Identify which cell holds the provided text, then report its [x, y] central coordinate. 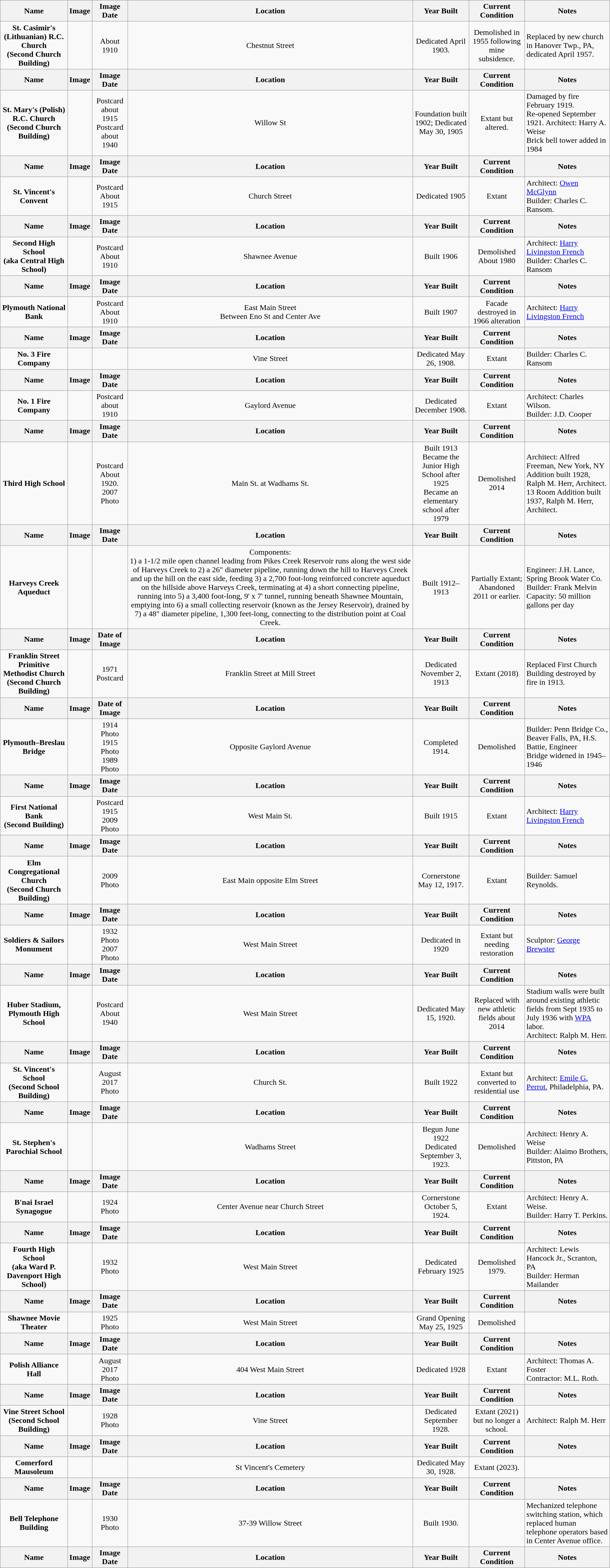
Bell Telephone Building [34, 1523]
37-39 Willow Street [270, 1523]
Cornerstone May 12, 1917. [441, 880]
Vine Street School(Second School Building) [34, 1420]
Extant (2023). [497, 1467]
1928 Photo [109, 1420]
Extant (2018) [497, 674]
Demolished 2014 [497, 483]
Shawnee Avenue [270, 256]
St Vincent's Cemetery [270, 1467]
Dedicated 1928 [441, 1369]
Architect: Henry A. Weise.Builder: Harry T. Perkins. [567, 1207]
Franklin Street at Mill Street [270, 674]
1914 Photo1915 Photo1989 Photo [109, 747]
Architect: Thomas A. FosterContractor: M.L. Roth. [567, 1369]
Church Street [270, 196]
1971 Postcard [109, 674]
Dedicated in 1920 [441, 944]
St. Mary's (Polish) R.C. Church(Second Church Building) [34, 123]
Plymouth National Bank [34, 312]
First National Bank(Second Building) [34, 816]
404 West Main Street [270, 1369]
Huber Stadium, Plymouth High School [34, 1013]
Built 1922 [441, 1083]
Extant but converted to residential use [497, 1083]
Postcard About 1915 [109, 196]
Sculptor: George Brewster [567, 944]
Grand Opening May 25, 1925 [441, 1322]
About 1910 [109, 45]
Facade destroyed in 1966 alteration [497, 312]
St. Casimir's (Lithuanian) R.C. Church(Second Church Building) [34, 45]
Replaced First Church Building destroyed by fire in 1913. [567, 674]
Demolished 1979. [497, 1267]
Willow St [270, 123]
No. 1 Fire Company [34, 406]
Dedicated December 1908. [441, 406]
Demolished About 1980 [497, 256]
Built 1930. [441, 1523]
Architect: Lewis Hancock Jr., Scranton, PABuilder: Herman Mailander [567, 1267]
Postcard about 1915Postcard about 1940 [109, 123]
Builder: Samuel Reynolds. [567, 880]
Cornerstone October 5, 1924. [441, 1207]
Wadhams Street [270, 1147]
Franklin Street Primitive Methodist Church(Second Church Building) [34, 674]
Plymouth–Breslau Bridge [34, 747]
Chestnut Street [270, 45]
No. 3 Fire Company [34, 359]
Opposite Gaylord Avenue [270, 747]
Elm Congregational Church(Second Church Building) [34, 880]
Postcard About 1920.2007 Photo [109, 483]
Stadium walls were built around existing athletic fields from Sept 1935 to July 1936 with WPA labor.Architect: Ralph M. Herr. [567, 1013]
Built 1912–1913 [441, 587]
Main St. at Wadhams St. [270, 483]
Built 1907 [441, 312]
Replaced with new athletic fields about 2014 [497, 1013]
Dedicated 1905 [441, 196]
West Main St. [270, 816]
Architect: Ralph M. Herr [567, 1420]
Dedicated May 15, 1920. [441, 1013]
Postcard about 1910 [109, 406]
Architect: Alfred Freeman, New York, NYAddition built 1928, Ralph M. Herr, Architect.13 Room Addition built 1937, Ralph M. Herr, Architect. [567, 483]
Architect: Emile G. Perrot, Philadelphia, PA. [567, 1083]
Extant (2021) but no longer a school. [497, 1420]
1925 Photo [109, 1322]
Builder: Charles C. Ransom [567, 359]
Engineer: J.H. Lance, Spring Brook Water Co.Builder: Frank MelvinCapacity: 50 million gallons per day [567, 587]
Completed 1914. [441, 747]
Extant but needing restoration [497, 944]
East Main opposite Elm Street [270, 880]
Dedicated May 26, 1908. [441, 359]
Dedicated May 30, 1928. [441, 1467]
Built 1915 [441, 816]
Gaylord Avenue [270, 406]
Mechanized telephone switching station, which replaced human telephone operators based in Center Avenue office. [567, 1523]
1932 Photo [109, 1267]
Dedicated November 2, 1913 [441, 674]
Fourth High School(aka Ward P. Davenport High School) [34, 1267]
Built 1906 [441, 256]
Partially Extant; Abandoned 2011 or earlier. [497, 587]
Soldiers & Sailors Monument [34, 944]
Third High School [34, 483]
Begun June 1922Dedicated September 3, 1923. [441, 1147]
Polish Alliance Hall [34, 1369]
Comerford Mausoleum [34, 1467]
1932 Photo2007 Photo [109, 944]
Builder: Penn Bridge Co., Beaver Falls, PA, H.S. Battie, EngineerBridge widened in 1945–1946 [567, 747]
Postcard About 1940 [109, 1013]
Architect: Harry Livingston FrenchBuilder: Charles C. Ransom [567, 256]
1930 Photo [109, 1523]
Architect: Charles Wilson.Builder: J.D. Cooper [567, 406]
Church St. [270, 1083]
Architect: Henry A. WeiseBuilder: Alaimo Brothers, Pittston, PA [567, 1147]
Second High School(aka Central High School) [34, 256]
St. Vincent's School(Second School Building) [34, 1083]
Dedicated September 1928. [441, 1420]
Built 1913Became the Junior High School after 1925Became an elementary school after 1979 [441, 483]
Demolished in 1955 following mine subsidence. [497, 45]
Architect: Owen McGlynnBuilder: Charles C. Ransom. [567, 196]
Dedicated April 1903. [441, 45]
Shawnee Movie Theater [34, 1322]
Dedicated February 1925 [441, 1267]
St. Stephen's Parochial School [34, 1147]
Damaged by fire February 1919.Re-opened September 1921. Architect: Harry A. WeiseBrick bell tower added in 1984 [567, 123]
Center Avenue near Church Street [270, 1207]
Foundation built 1902; Dedicated May 30, 1905 [441, 123]
East Main StreetBetween Eno St and Center Ave [270, 312]
2009 Photo [109, 880]
Postcard 19152009 Photo [109, 816]
1924 Photo [109, 1207]
Extant but altered. [497, 123]
Replaced by new church in Hanover Twp., PA, dedicated April 1957. [567, 45]
St. Vincent's Convent [34, 196]
B'nai Israel Synagogue [34, 1207]
Harveys Creek Aqueduct [34, 587]
